Detect which cell encompasses the target text, then output its [X, Y] center coordinate. 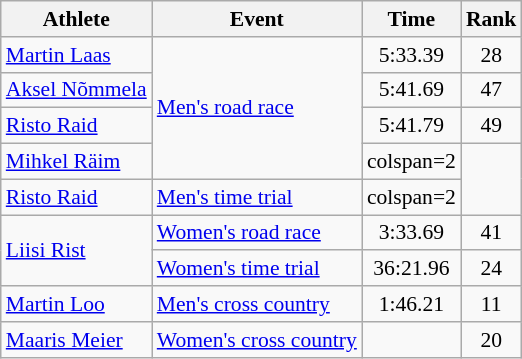
28 [492, 55]
1:46.21 [412, 304]
Women's time trial [257, 269]
Aksel Nõmmela [76, 90]
Men's cross country [257, 304]
24 [492, 269]
Liisi Rist [76, 250]
Event [257, 19]
Women's road race [257, 233]
Mihkel Räim [76, 162]
11 [492, 304]
Martin Loo [76, 304]
Maaris Meier [76, 340]
5:41.69 [412, 90]
Men's road race [257, 108]
49 [492, 126]
Athlete [76, 19]
36:21.96 [412, 269]
Time [412, 19]
41 [492, 233]
5:41.79 [412, 126]
3:33.69 [412, 233]
Rank [492, 19]
Martin Laas [76, 55]
47 [492, 90]
Men's time trial [257, 197]
20 [492, 340]
5:33.39 [412, 55]
Women's cross country [257, 340]
